Return the (x, y) coordinate for the center point of the cell that contains the specified text.  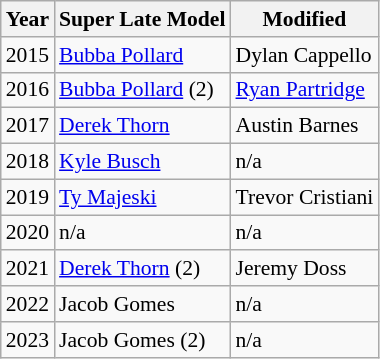
Ryan Partridge (304, 90)
2022 (28, 304)
Bubba Pollard (142, 55)
2016 (28, 90)
Bubba Pollard (2) (142, 90)
Trevor Cristiani (304, 197)
Super Late Model (142, 19)
2019 (28, 197)
Jeremy Doss (304, 269)
Modified (304, 19)
Year (28, 19)
2023 (28, 340)
2021 (28, 269)
2017 (28, 126)
Ty Majeski (142, 197)
Jacob Gomes (2) (142, 340)
Jacob Gomes (142, 304)
Derek Thorn (142, 126)
2015 (28, 55)
Austin Barnes (304, 126)
2018 (28, 162)
Kyle Busch (142, 162)
2020 (28, 233)
Dylan Cappello (304, 55)
Derek Thorn (2) (142, 269)
